Return (X, Y) of the center of cell containing provided text 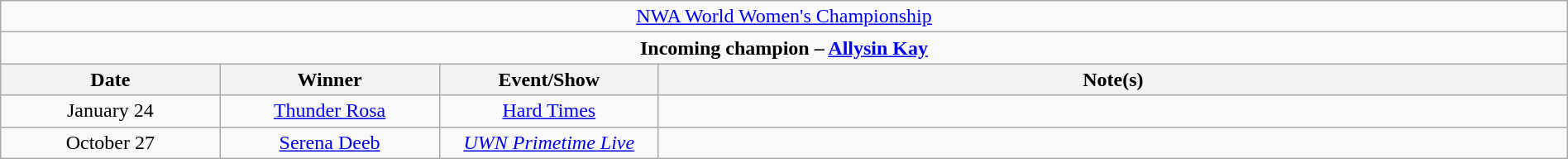
Date (111, 79)
Hard Times (549, 111)
Thunder Rosa (329, 111)
October 27 (111, 142)
Incoming champion – Allysin Kay (784, 48)
NWA World Women's Championship (784, 17)
Event/Show (549, 79)
Note(s) (1113, 79)
Winner (329, 79)
UWN Primetime Live (549, 142)
Serena Deeb (329, 142)
January 24 (111, 111)
